Locate the cell with the specified text and output its [x, y] center coordinate. 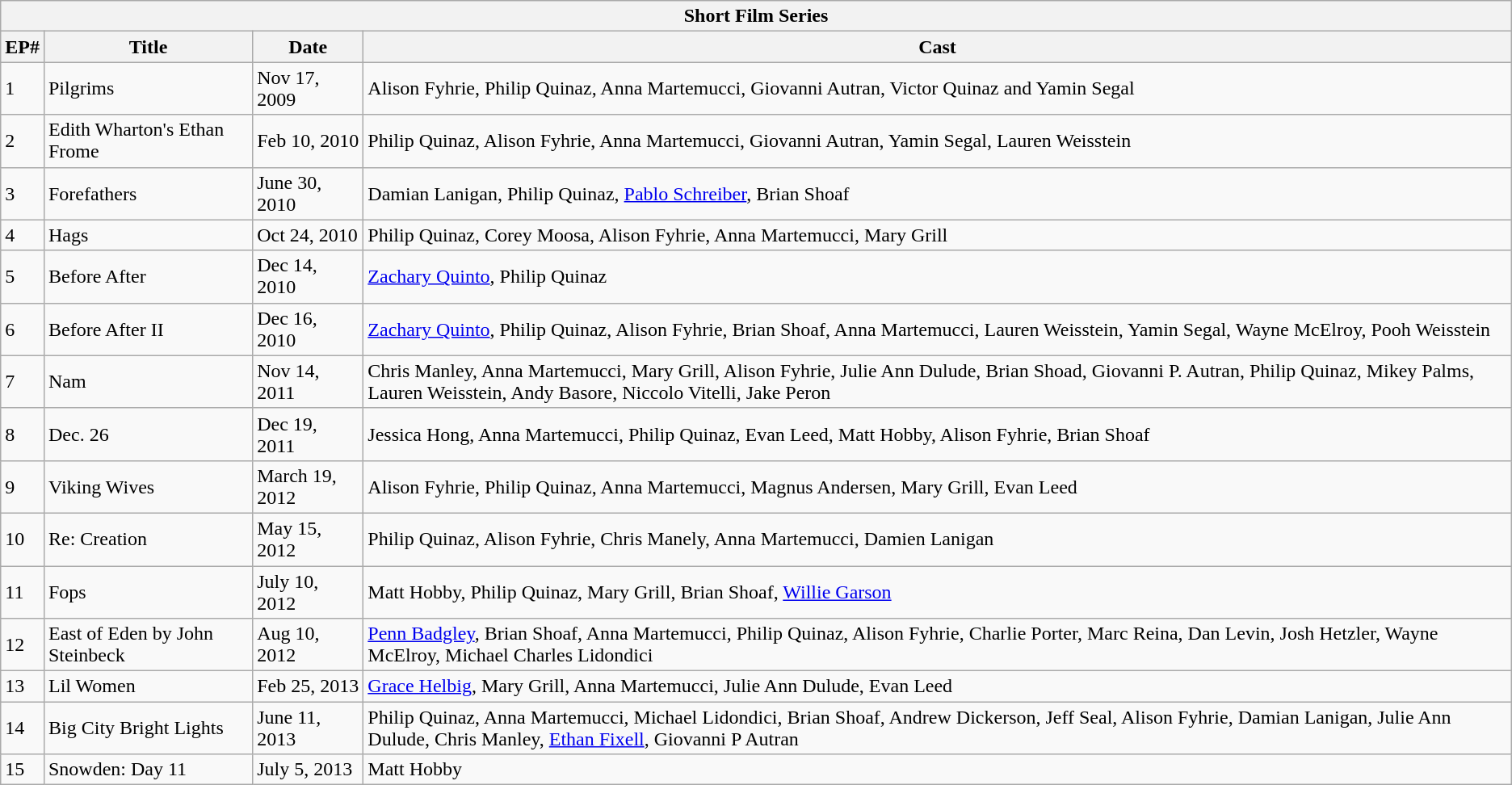
Feb 10, 2010 [309, 141]
Philip Quinaz, Alison Fyhrie, Chris Manely, Anna Martemucci, Damien Lanigan [937, 539]
Title [148, 47]
Dec. 26 [148, 434]
Forefathers [148, 194]
1 [23, 89]
5 [23, 276]
Fops [148, 591]
7 [23, 381]
Short Film Series [756, 16]
12 [23, 644]
Re: Creation [148, 539]
8 [23, 434]
East of Eden by John Steinbeck [148, 644]
Oct 24, 2010 [309, 235]
March 19, 2012 [309, 486]
10 [23, 539]
Date [309, 47]
Matt Hobby, Philip Quinaz, Mary Grill, Brian Shoaf, Willie Garson [937, 591]
May 15, 2012 [309, 539]
Dec 14, 2010 [309, 276]
4 [23, 235]
11 [23, 591]
Snowden: Day 11 [148, 770]
Grace Helbig, Mary Grill, Anna Martemucci, Julie Ann Dulude, Evan Leed [937, 686]
Alison Fyhrie, Philip Quinaz, Anna Martemucci, Magnus Andersen, Mary Grill, Evan Leed [937, 486]
Aug 10, 2012 [309, 644]
Edith Wharton's Ethan Frome [148, 141]
2 [23, 141]
Dec 16, 2010 [309, 330]
Viking Wives [148, 486]
13 [23, 686]
Alison Fyhrie, Philip Quinaz, Anna Martemucci, Giovanni Autran, Victor Quinaz and Yamin Segal [937, 89]
Before After [148, 276]
Philip Quinaz, Alison Fyhrie, Anna Martemucci, Giovanni Autran, Yamin Segal, Lauren Weisstein [937, 141]
Matt Hobby [937, 770]
6 [23, 330]
Nov 14, 2011 [309, 381]
Before After II [148, 330]
Cast [937, 47]
Nam [148, 381]
14 [23, 728]
Big City Bright Lights [148, 728]
Dec 19, 2011 [309, 434]
9 [23, 486]
July 10, 2012 [309, 591]
3 [23, 194]
June 30, 2010 [309, 194]
Philip Quinaz, Corey Moosa, Alison Fyhrie, Anna Martemucci, Mary Grill [937, 235]
Feb 25, 2013 [309, 686]
Hags [148, 235]
Zachary Quinto, Philip Quinaz [937, 276]
Lil Women [148, 686]
June 11, 2013 [309, 728]
EP# [23, 47]
15 [23, 770]
Jessica Hong, Anna Martemucci, Philip Quinaz, Evan Leed, Matt Hobby, Alison Fyhrie, Brian Shoaf [937, 434]
July 5, 2013 [309, 770]
Pilgrims [148, 89]
Damian Lanigan, Philip Quinaz, Pablo Schreiber, Brian Shoaf [937, 194]
Zachary Quinto, Philip Quinaz, Alison Fyhrie, Brian Shoaf, Anna Martemucci, Lauren Weisstein, Yamin Segal, Wayne McElroy, Pooh Weisstein [937, 330]
Nov 17, 2009 [309, 89]
